Locate the cell with the specified text and output its (x, y) center coordinate. 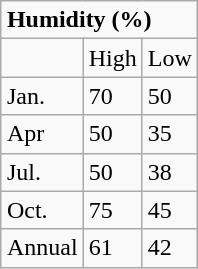
Jan. (42, 96)
High (112, 58)
Low (170, 58)
Apr (42, 134)
Jul. (42, 172)
38 (170, 172)
Humidity (%) (99, 20)
70 (112, 96)
35 (170, 134)
42 (170, 248)
61 (112, 248)
75 (112, 210)
45 (170, 210)
Oct. (42, 210)
Annual (42, 248)
